Detect which cell encompasses the target text, then output its [x, y] center coordinate. 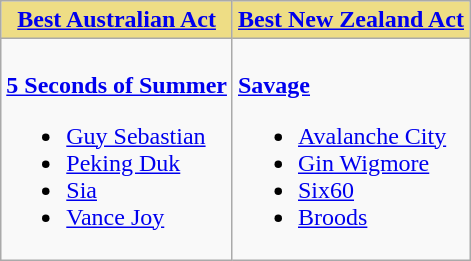
5 Seconds of SummerGuy SebastianPeking DukSiaVance Joy [117, 150]
SavageAvalanche CityGin WigmoreSix60Broods [350, 150]
Best New Zealand Act [350, 20]
Best Australian Act [117, 20]
